Search for the cell housing the specified text and yield its (x, y) center coordinate. 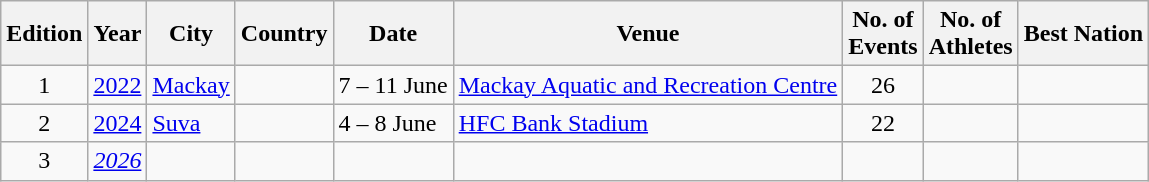
2 (44, 123)
26 (883, 85)
City (191, 34)
2026 (118, 161)
Year (118, 34)
Edition (44, 34)
4 – 8 June (393, 123)
No. ofAthletes (970, 34)
3 (44, 161)
Best Nation (1083, 34)
1 (44, 85)
No. of Events (883, 34)
Country (284, 34)
Suva (191, 123)
Mackay Aquatic and Recreation Centre (648, 85)
2024 (118, 123)
2022 (118, 85)
Mackay (191, 85)
Date (393, 34)
22 (883, 123)
7 – 11 June (393, 85)
HFC Bank Stadium (648, 123)
Venue (648, 34)
